Extract the (x, y) coordinate from the center of the cell holding the provided text.  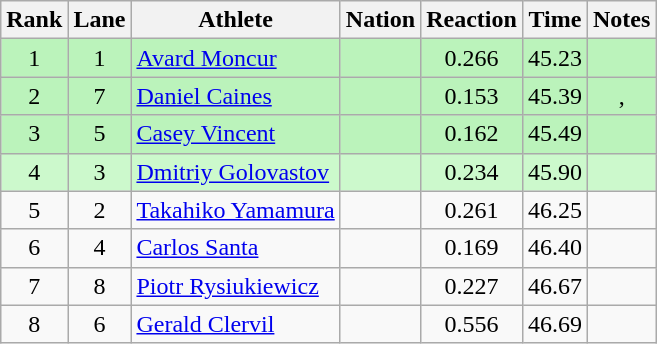
Time (554, 20)
0.162 (472, 134)
46.40 (554, 248)
0.261 (472, 210)
46.69 (554, 324)
Takahiko Yamamura (236, 210)
0.556 (472, 324)
Athlete (236, 20)
Nation (380, 20)
Casey Vincent (236, 134)
Reaction (472, 20)
Dmitriy Golovastov (236, 172)
0.266 (472, 58)
45.90 (554, 172)
46.25 (554, 210)
Carlos Santa (236, 248)
45.23 (554, 58)
Notes (621, 20)
Lane (100, 20)
Rank (34, 20)
Avard Moncur (236, 58)
, (621, 96)
Daniel Caines (236, 96)
Gerald Clervil (236, 324)
0.169 (472, 248)
45.39 (554, 96)
0.234 (472, 172)
46.67 (554, 286)
45.49 (554, 134)
0.227 (472, 286)
Piotr Rysiukiewicz (236, 286)
0.153 (472, 96)
